Detect which cell encompasses the target text, then output its (X, Y) center coordinate. 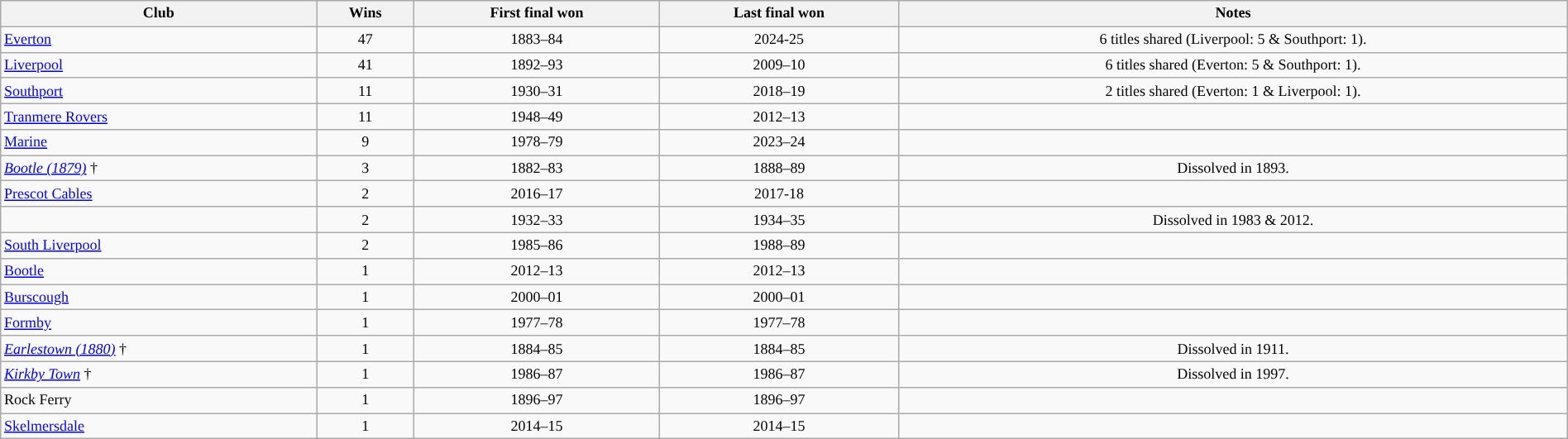
1948–49 (538, 116)
1883–84 (538, 40)
1882–83 (538, 169)
South Liverpool (159, 245)
Bootle (1879) † (159, 169)
2024-25 (779, 40)
Tranmere Rovers (159, 116)
2023–24 (779, 142)
1892–93 (538, 64)
Formby (159, 322)
1934–35 (779, 220)
47 (366, 40)
1932–33 (538, 220)
1988–89 (779, 245)
Last final won (779, 13)
Dissolved in 1997. (1234, 374)
2 titles shared (Everton: 1 & Liverpool: 1). (1234, 91)
41 (366, 64)
6 titles shared (Everton: 5 & Southport: 1). (1234, 64)
1978–79 (538, 142)
Dissolved in 1983 & 2012. (1234, 220)
Rock Ferry (159, 400)
1930–31 (538, 91)
Kirkby Town † (159, 374)
1985–86 (538, 245)
2018–19 (779, 91)
Southport (159, 91)
Dissolved in 1911. (1234, 349)
Prescot Cables (159, 193)
Burscough (159, 298)
3 (366, 169)
Liverpool (159, 64)
Wins (366, 13)
Club (159, 13)
Everton (159, 40)
2017-18 (779, 193)
Notes (1234, 13)
First final won (538, 13)
Earlestown (1880) † (159, 349)
Dissolved in 1893. (1234, 169)
1888–89 (779, 169)
Bootle (159, 271)
6 titles shared (Liverpool: 5 & Southport: 1). (1234, 40)
2016–17 (538, 193)
Marine (159, 142)
Skelmersdale (159, 427)
2009–10 (779, 64)
9 (366, 142)
